Return the [X, Y] coordinate for the center point of the cell that contains the specified text.  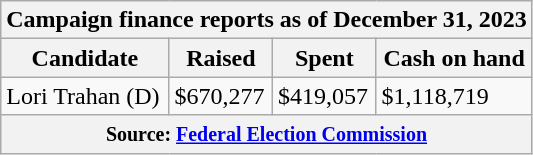
$419,057 [324, 96]
Lori Trahan (D) [85, 96]
Source: Federal Election Commission [266, 134]
Spent [324, 58]
$1,118,719 [454, 96]
$670,277 [220, 96]
Campaign finance reports as of December 31, 2023 [266, 20]
Cash on hand [454, 58]
Candidate [85, 58]
Raised [220, 58]
